Return the [x, y] coordinate for the center point of the cell that contains the specified text.  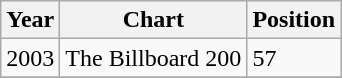
57 [294, 58]
Year [30, 20]
The Billboard 200 [154, 58]
Position [294, 20]
Chart [154, 20]
2003 [30, 58]
